Return the (x, y) coordinate for the center point of the cell that contains the specified text.  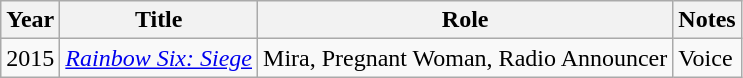
Notes (707, 20)
Title (159, 20)
Mira, Pregnant Woman, Radio Announcer (466, 58)
Rainbow Six: Siege (159, 58)
Voice (707, 58)
2015 (30, 58)
Role (466, 20)
Year (30, 20)
